Extract the [X, Y] coordinate from the center of the cell holding the provided text.  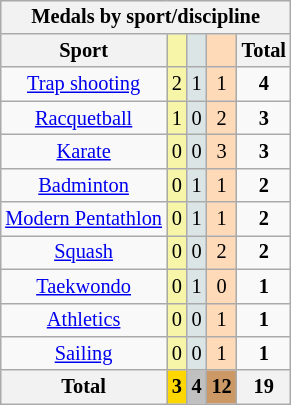
Squash [84, 253]
12 [222, 387]
Athletics [84, 320]
Medals by sport/discipline [146, 17]
Trap shooting [84, 84]
Badminton [84, 185]
Sport [84, 51]
Sailing [84, 354]
Karate [84, 152]
Modern Pentathlon [84, 219]
19 [264, 387]
Racquetball [84, 118]
Taekwondo [84, 286]
